Provide the (x, y) coordinate of the cell's center where the given text is located.  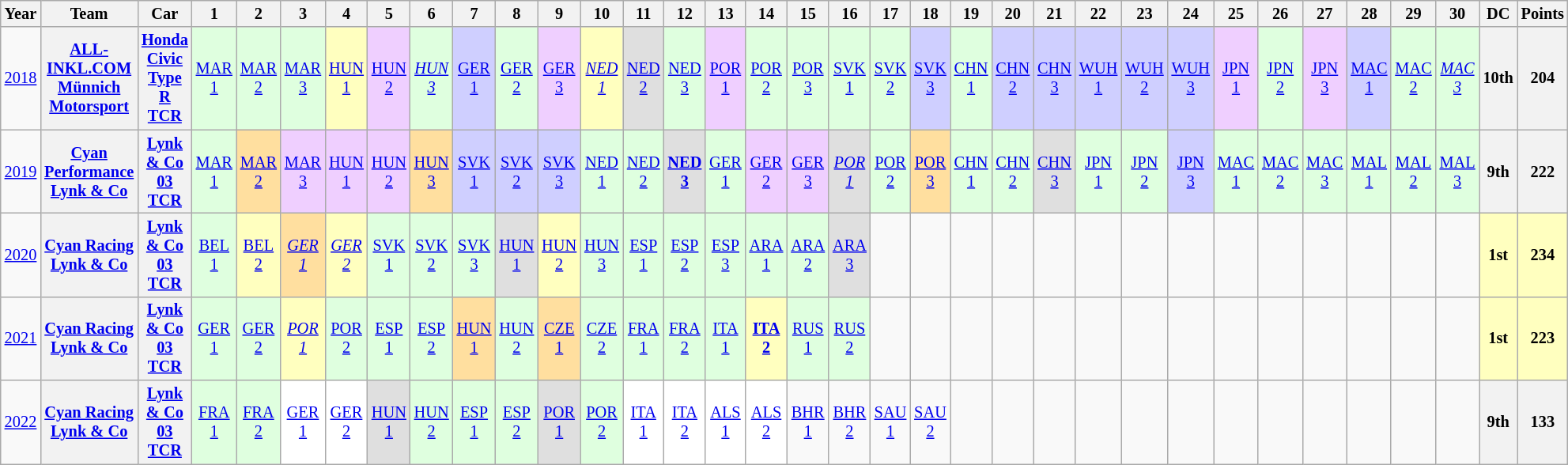
CZE2 (602, 338)
21 (1055, 13)
ESP3 (725, 255)
SAU2 (930, 422)
2022 (21, 422)
ARA3 (849, 255)
10 (602, 13)
BEL2 (259, 255)
234 (1543, 255)
4 (346, 13)
23 (1144, 13)
Car (164, 13)
9 (559, 13)
BHR1 (808, 422)
17 (890, 13)
6 (432, 13)
2019 (21, 172)
24 (1191, 13)
19 (971, 13)
WUH3 (1191, 78)
7 (474, 13)
10th (1498, 78)
12 (685, 13)
3 (303, 13)
MAL3 (1458, 172)
Points (1543, 13)
222 (1543, 172)
2 (259, 13)
28 (1369, 13)
Cyan Performance Lynk & Co (89, 172)
2018 (21, 78)
RUS1 (808, 338)
2020 (21, 255)
ARA1 (767, 255)
13 (725, 13)
SAU1 (890, 422)
29 (1413, 13)
26 (1280, 13)
Team (89, 13)
WUH2 (1144, 78)
ARA2 (808, 255)
18 (930, 13)
16 (849, 13)
14 (767, 13)
25 (1236, 13)
1 (214, 13)
WUH1 (1098, 78)
ALS1 (725, 422)
Honda Civic Type R TCR (164, 78)
ALL-INKL.COM Münnich Motorsport (89, 78)
RUS2 (849, 338)
223 (1543, 338)
204 (1543, 78)
2021 (21, 338)
DC (1498, 13)
8 (516, 13)
ALS2 (767, 422)
Year (21, 13)
MAL1 (1369, 172)
27 (1324, 13)
BHR2 (849, 422)
133 (1543, 422)
30 (1458, 13)
5 (389, 13)
BEL1 (214, 255)
15 (808, 13)
11 (644, 13)
MAL2 (1413, 172)
22 (1098, 13)
20 (1012, 13)
CZE1 (559, 338)
